From the cell containing the given text, extract its center point as (x, y) coordinate. 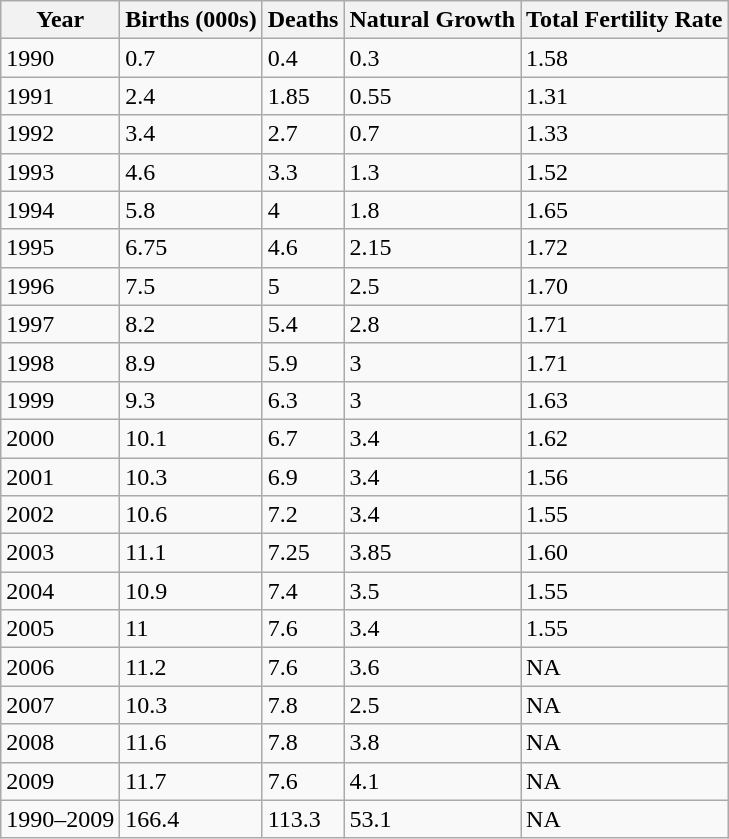
2.4 (191, 96)
7.25 (303, 553)
2000 (60, 438)
1990–2009 (60, 819)
1.3 (432, 172)
3.85 (432, 553)
10.6 (191, 515)
1.8 (432, 210)
2005 (60, 629)
0.4 (303, 58)
8.2 (191, 324)
1.31 (624, 96)
1994 (60, 210)
2009 (60, 781)
1.72 (624, 248)
2007 (60, 705)
10.1 (191, 438)
6.75 (191, 248)
5.8 (191, 210)
2002 (60, 515)
1992 (60, 134)
4.1 (432, 781)
2001 (60, 477)
5.9 (303, 362)
6.7 (303, 438)
3.3 (303, 172)
1.56 (624, 477)
Total Fertility Rate (624, 20)
1999 (60, 400)
0.3 (432, 58)
7.2 (303, 515)
166.4 (191, 819)
1998 (60, 362)
53.1 (432, 819)
1995 (60, 248)
2.7 (303, 134)
1.33 (624, 134)
7.4 (303, 591)
2006 (60, 667)
11.7 (191, 781)
1.58 (624, 58)
11 (191, 629)
1993 (60, 172)
9.3 (191, 400)
2.8 (432, 324)
3.8 (432, 743)
6.3 (303, 400)
10.9 (191, 591)
1990 (60, 58)
11.1 (191, 553)
1996 (60, 286)
3.6 (432, 667)
1.60 (624, 553)
Natural Growth (432, 20)
2004 (60, 591)
2.15 (432, 248)
2003 (60, 553)
Year (60, 20)
0.55 (432, 96)
6.9 (303, 477)
3.5 (432, 591)
Deaths (303, 20)
7.5 (191, 286)
11.6 (191, 743)
11.2 (191, 667)
5 (303, 286)
1.62 (624, 438)
8.9 (191, 362)
1.52 (624, 172)
2008 (60, 743)
1.65 (624, 210)
4 (303, 210)
1.70 (624, 286)
1997 (60, 324)
1991 (60, 96)
1.63 (624, 400)
Births (000s) (191, 20)
5.4 (303, 324)
1.85 (303, 96)
113.3 (303, 819)
